For the text-containing cell, return its midpoint in [x, y] coordinate format. 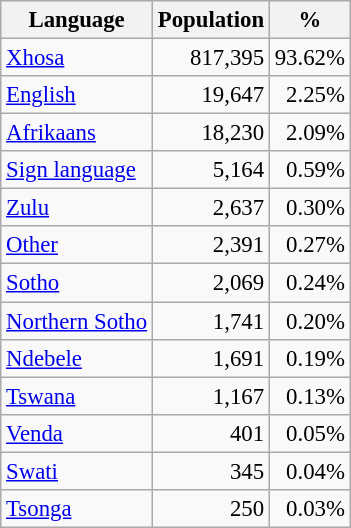
5,164 [210, 170]
2,069 [210, 283]
2.09% [310, 133]
Tswana [77, 396]
Population [210, 20]
0.27% [310, 245]
0.03% [310, 509]
0.30% [310, 208]
Ndebele [77, 358]
Zulu [77, 208]
1,741 [210, 321]
0.24% [310, 283]
0.20% [310, 321]
Tsonga [77, 509]
0.59% [310, 170]
401 [210, 433]
93.62% [310, 58]
250 [210, 509]
Afrikaans [77, 133]
Xhosa [77, 58]
0.05% [310, 433]
Language [77, 20]
2,637 [210, 208]
Venda [77, 433]
% [310, 20]
1,167 [210, 396]
Sign language [77, 170]
2,391 [210, 245]
English [77, 95]
Swati [77, 471]
19,647 [210, 95]
817,395 [210, 58]
0.19% [310, 358]
345 [210, 471]
0.04% [310, 471]
Sotho [77, 283]
0.13% [310, 396]
1,691 [210, 358]
Other [77, 245]
2.25% [310, 95]
Northern Sotho [77, 321]
18,230 [210, 133]
